From the cell containing the given text, extract its center point as (X, Y) coordinate. 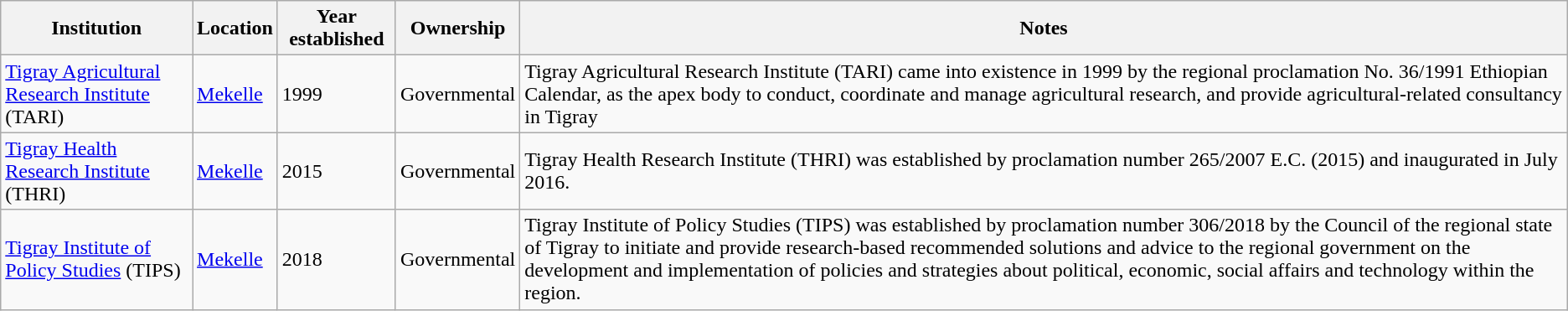
Tigray Agricultural Research Institute (TARI) (97, 94)
Tigray Health Research Institute (THRI) (97, 171)
Tigray Institute of Policy Studies (TIPS) (97, 260)
Year established (337, 29)
2015 (337, 171)
Tigray Health Research Institute (THRI) was established by proclamation number 265/2007 E.C. (2015) and inaugurated in July 2016. (1044, 171)
Ownership (457, 29)
Institution (97, 29)
1999 (337, 94)
Location (235, 29)
2018 (337, 260)
Notes (1044, 29)
